Output the [X, Y] coordinate of the center of the cell containing the given text.  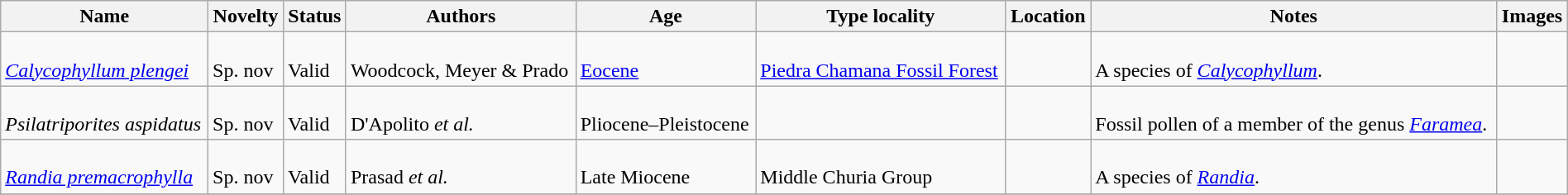
Status [314, 17]
Psilatriporites aspidatus [104, 112]
A species of Randia. [1293, 167]
Prasad et al. [461, 167]
Age [666, 17]
Authors [461, 17]
Middle Churia Group [881, 167]
Type locality [881, 17]
Novelty [246, 17]
Pliocene–Pleistocene [666, 112]
D'Apolito et al. [461, 112]
Location [1049, 17]
Images [1532, 17]
Late Miocene [666, 167]
Randia premacrophylla [104, 167]
Name [104, 17]
A species of Calycophyllum. [1293, 59]
Piedra Chamana Fossil Forest [881, 59]
Notes [1293, 17]
Calycophyllum plengei [104, 59]
Eocene [666, 59]
Fossil pollen of a member of the genus Faramea. [1293, 112]
Woodcock, Meyer & Prado [461, 59]
